Pinpoint the cell where the given text exists, returning its [x, y] midpoint coordinate. 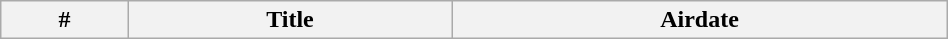
# [64, 20]
Title [290, 20]
Airdate [700, 20]
